From the cell containing the given text, extract its center point as [x, y] coordinate. 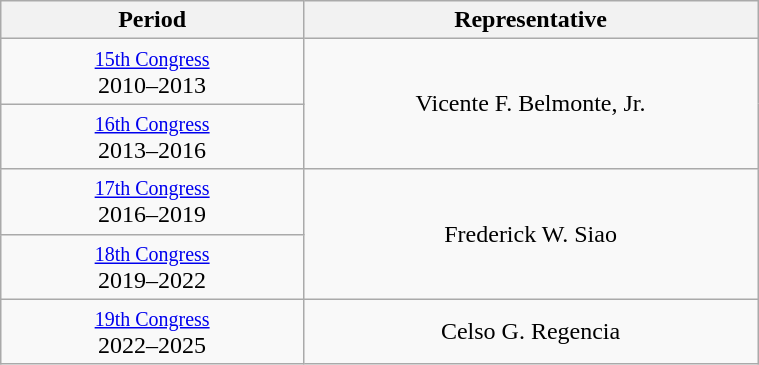
18th Congress2019–2022 [152, 266]
Representative [530, 20]
16th Congress2013–2016 [152, 136]
Celso G. Regencia [530, 332]
Frederick W. Siao [530, 234]
Period [152, 20]
17th Congress2016–2019 [152, 202]
Vicente F. Belmonte, Jr. [530, 104]
19th Congress2022–2025 [152, 332]
15th Congress2010–2013 [152, 72]
